Identify which cell holds the provided text, then report its [X, Y] central coordinate. 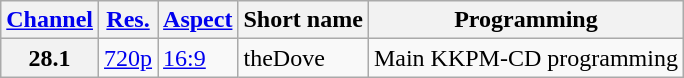
Aspect [198, 20]
16:9 [198, 58]
Channel [50, 20]
Short name [303, 20]
28.1 [50, 58]
theDove [303, 58]
Programming [526, 20]
Res. [128, 20]
720p [128, 58]
Main KKPM-CD programming [526, 58]
